Scan for the cell matching the given text and deliver its (X, Y) coordinate at center. 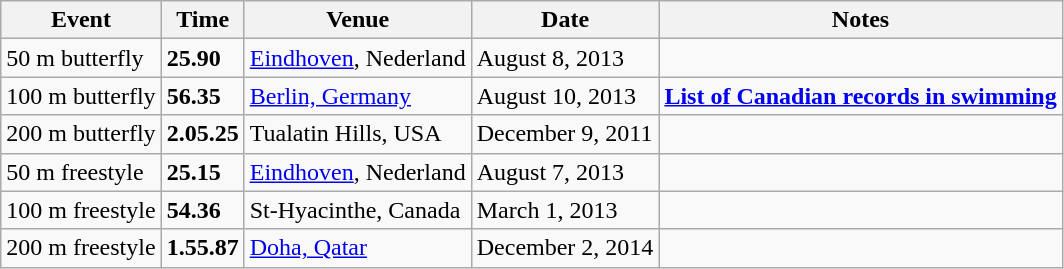
Venue (358, 20)
March 1, 2013 (565, 210)
200 m butterfly (81, 134)
50 m freestyle (81, 172)
Event (81, 20)
August 7, 2013 (565, 172)
50 m butterfly (81, 58)
Tualatin Hills, USA (358, 134)
December 9, 2011 (565, 134)
200 m freestyle (81, 248)
December 2, 2014 (565, 248)
Doha, Qatar (358, 248)
54.36 (202, 210)
Time (202, 20)
2.05.25 (202, 134)
56.35 (202, 96)
St-Hyacinthe, Canada (358, 210)
25.15 (202, 172)
Berlin, Germany (358, 96)
100 m butterfly (81, 96)
Date (565, 20)
100 m freestyle (81, 210)
25.90 (202, 58)
1.55.87 (202, 248)
Notes (860, 20)
August 10, 2013 (565, 96)
August 8, 2013 (565, 58)
List of Canadian records in swimming (860, 96)
